Search for the cell housing the specified text and yield its [X, Y] center coordinate. 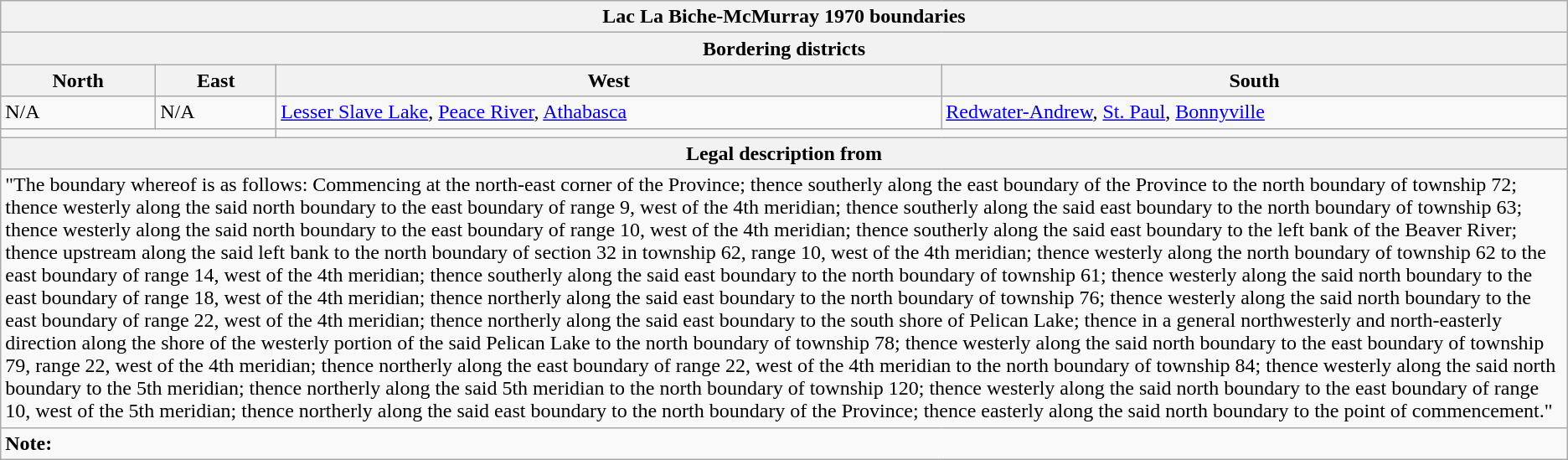
Legal description from [784, 153]
East [216, 80]
South [1255, 80]
West [609, 80]
Lac La Biche-McMurray 1970 boundaries [784, 17]
Bordering districts [784, 49]
Lesser Slave Lake, Peace River, Athabasca [609, 112]
Note: [784, 443]
North [79, 80]
Redwater-Andrew, St. Paul, Bonnyville [1255, 112]
